Find where the given text appears and provide that cell's center as [X, Y] coordinate. 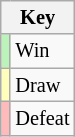
Win [42, 51]
Defeat [42, 118]
Key [38, 17]
Draw [42, 85]
